Provide the (x, y) coordinate of the cell's center where the given text is located.  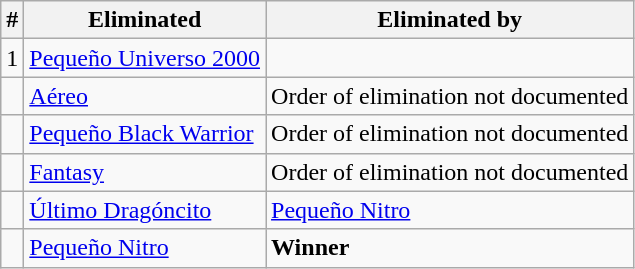
Eliminated (145, 20)
Eliminated by (450, 20)
Fantasy (145, 172)
# (12, 20)
Pequeño Universo 2000 (145, 58)
Pequeño Black Warrior (145, 134)
Winner (450, 248)
1 (12, 58)
Aéreo (145, 96)
Último Dragóncito (145, 210)
